Locate the cell with the specified text and output its [x, y] center coordinate. 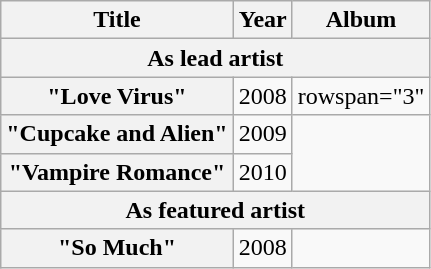
As featured artist [216, 210]
"Cupcake and Alien" [117, 134]
Title [117, 20]
As lead artist [216, 58]
"So Much" [117, 248]
"Vampire Romance" [117, 172]
rowspan="3" [361, 96]
Album [361, 20]
Year [262, 20]
"Love Virus" [117, 96]
2010 [262, 172]
2009 [262, 134]
